Capture the cell that displays the provided text and extract its (X, Y) central coordinate. 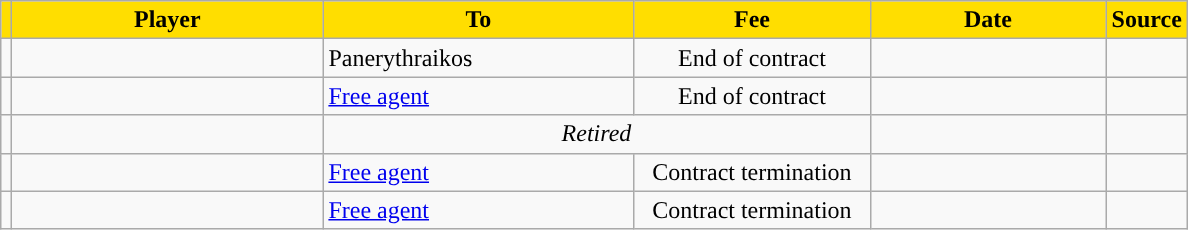
Date (988, 20)
To (478, 20)
Player (168, 20)
Panerythraikos (478, 58)
Source (1146, 20)
Fee (752, 20)
Retired (596, 134)
